Locate the cell with the specified text and output its [x, y] center coordinate. 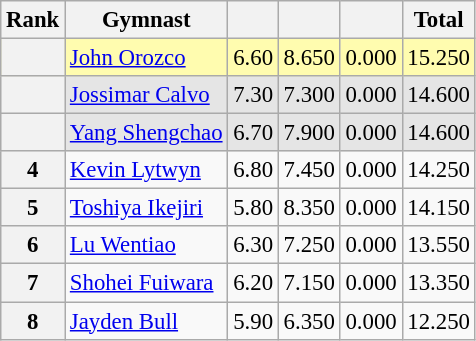
Total [438, 20]
6.60 [253, 58]
5.90 [253, 321]
Gymnast [146, 20]
6.30 [253, 245]
Jayden Bull [146, 321]
12.250 [438, 321]
7.900 [309, 133]
Yang Shengchao [146, 133]
13.350 [438, 283]
13.550 [438, 245]
Jossimar Calvo [146, 95]
7 [33, 283]
8 [33, 321]
John Orozco [146, 58]
7.30 [253, 95]
Rank [33, 20]
6.80 [253, 170]
7.450 [309, 170]
14.250 [438, 170]
6 [33, 245]
8.650 [309, 58]
6.70 [253, 133]
Toshiya Ikejiri [146, 208]
4 [33, 170]
8.350 [309, 208]
15.250 [438, 58]
Kevin Lytwyn [146, 170]
Shohei Fuiwara [146, 283]
14.150 [438, 208]
5.80 [253, 208]
6.20 [253, 283]
6.350 [309, 321]
Lu Wentiao [146, 245]
7.150 [309, 283]
7.250 [309, 245]
5 [33, 208]
7.300 [309, 95]
